Pinpoint the cell where the given text exists, returning its [x, y] midpoint coordinate. 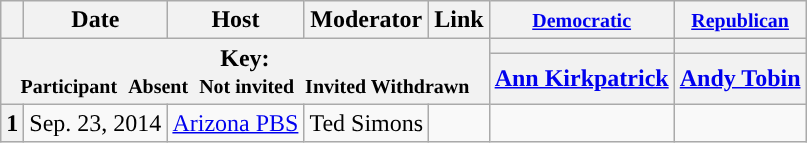
Host [236, 20]
Arizona PBS [236, 123]
Ted Simons [366, 123]
Democratic [582, 20]
Link [459, 20]
Key: Participant Absent Not invited Invited Withdrawn [245, 72]
Andy Tobin [740, 78]
Sep. 23, 2014 [96, 123]
Ann Kirkpatrick [582, 78]
Date [96, 20]
Republican [740, 20]
Moderator [366, 20]
1 [12, 123]
